Search for the cell housing the specified text and yield its (x, y) center coordinate. 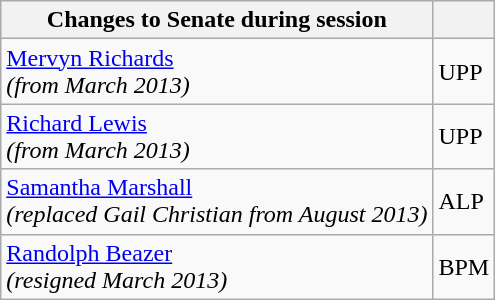
Randolph Beazer(resigned March 2013) (217, 266)
Richard Lewis(from March 2013) (217, 136)
Changes to Senate during session (217, 20)
Mervyn Richards(from March 2013) (217, 72)
BPM (464, 266)
ALP (464, 202)
Samantha Marshall(replaced Gail Christian from August 2013) (217, 202)
